Find where the given text appears and provide that cell's center as (X, Y) coordinate. 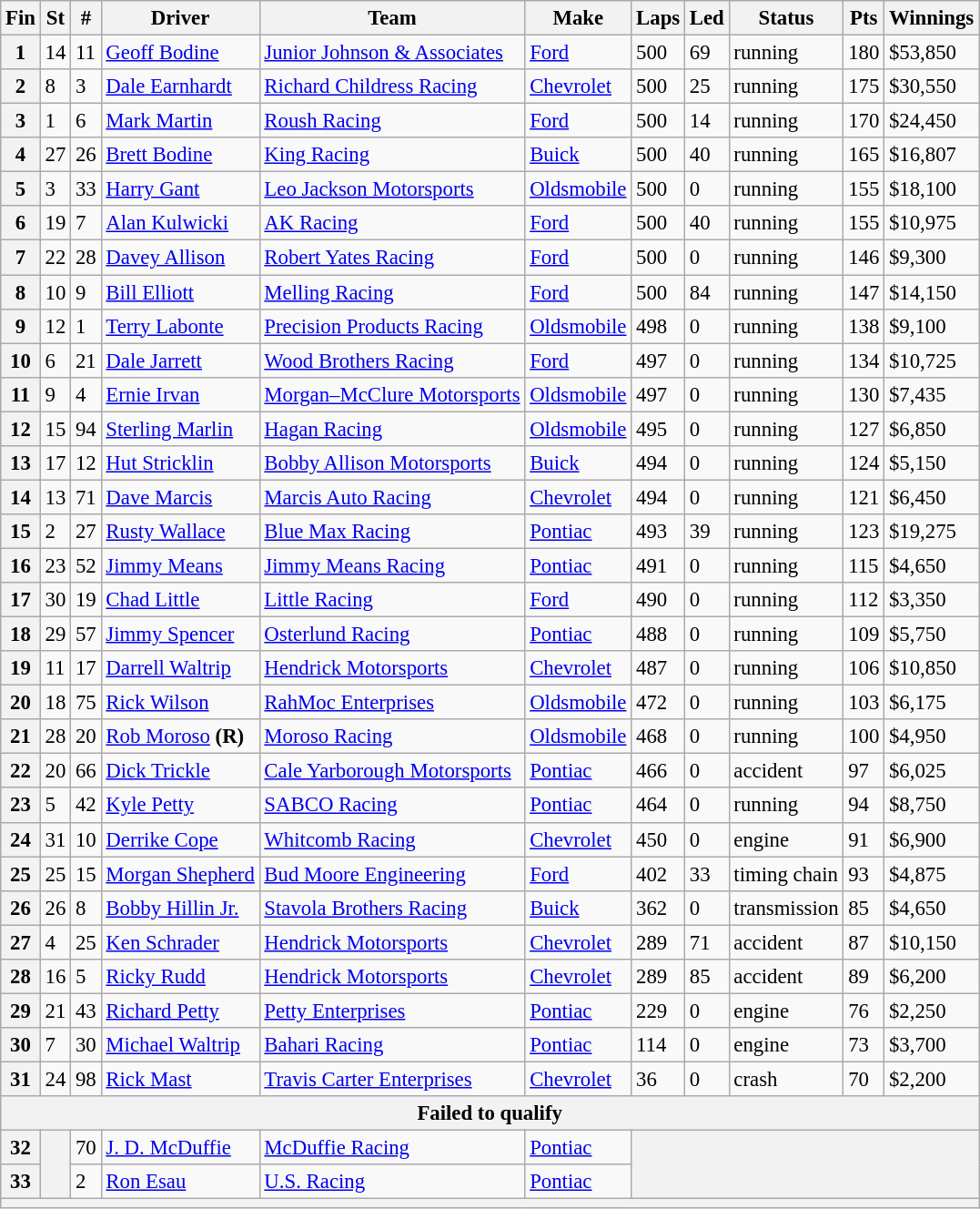
124 (864, 463)
Bobby Allison Motorsports (392, 463)
Davey Allison (180, 258)
Junior Johnson & Associates (392, 53)
Morgan Shepherd (180, 874)
Hut Stricklin (180, 463)
Roush Racing (392, 121)
$53,850 (932, 53)
147 (864, 292)
32 (21, 1148)
Ricky Rudd (180, 977)
$3,700 (932, 1045)
Jimmy Spencer (180, 635)
Richard Petty (180, 1011)
Rob Moroso (R) (180, 737)
43 (86, 1011)
$4,875 (932, 874)
69 (706, 53)
76 (864, 1011)
Michael Waltrip (180, 1045)
Ron Esau (180, 1182)
$6,025 (932, 771)
Derrike Cope (180, 839)
$10,725 (932, 361)
Sterling Marlin (180, 429)
Darrell Waltrip (180, 668)
$6,900 (932, 839)
J. D. McDuffie (180, 1148)
112 (864, 600)
402 (659, 874)
Rusty Wallace (180, 532)
134 (864, 361)
$6,850 (932, 429)
75 (86, 703)
Dale Jarrett (180, 361)
Dick Trickle (180, 771)
$2,200 (932, 1079)
84 (706, 292)
Dale Earnhardt (180, 86)
121 (864, 497)
SABCO Racing (392, 806)
Marcis Auto Racing (392, 497)
66 (86, 771)
493 (659, 532)
Driver (180, 18)
Laps (659, 18)
$10,150 (932, 942)
Chad Little (180, 600)
Hagan Racing (392, 429)
472 (659, 703)
Status (786, 18)
Whitcomb Racing (392, 839)
Ernie Irvan (180, 394)
Osterlund Racing (392, 635)
$6,200 (932, 977)
Cale Yarborough Motorsports (392, 771)
$2,250 (932, 1011)
$6,450 (932, 497)
464 (659, 806)
175 (864, 86)
$7,435 (932, 394)
timing chain (786, 874)
crash (786, 1079)
Geoff Bodine (180, 53)
McDuffie Racing (392, 1148)
Harry Gant (180, 189)
73 (864, 1045)
36 (659, 1079)
487 (659, 668)
180 (864, 53)
$8,750 (932, 806)
$9,300 (932, 258)
87 (864, 942)
100 (864, 737)
$14,150 (932, 292)
103 (864, 703)
39 (706, 532)
Ken Schrader (180, 942)
138 (864, 326)
490 (659, 600)
468 (659, 737)
Bud Moore Engineering (392, 874)
U.S. Racing (392, 1182)
Moroso Racing (392, 737)
165 (864, 155)
229 (659, 1011)
Morgan–McClure Motorsports (392, 394)
# (86, 18)
97 (864, 771)
Dave Marcis (180, 497)
$4,950 (932, 737)
Fin (21, 18)
Robert Yates Racing (392, 258)
Melling Racing (392, 292)
Mark Martin (180, 121)
52 (86, 565)
Make (579, 18)
89 (864, 977)
Team (392, 18)
King Racing (392, 155)
Leo Jackson Motorsports (392, 189)
Alan Kulwicki (180, 223)
362 (659, 908)
Kyle Petty (180, 806)
Bahari Racing (392, 1045)
Petty Enterprises (392, 1011)
93 (864, 874)
488 (659, 635)
Wood Brothers Racing (392, 361)
Winnings (932, 18)
109 (864, 635)
St (55, 18)
123 (864, 532)
$30,550 (932, 86)
$5,150 (932, 463)
Brett Bodine (180, 155)
Richard Childress Racing (392, 86)
Blue Max Racing (392, 532)
Led (706, 18)
Little Racing (392, 600)
Bobby Hillin Jr. (180, 908)
114 (659, 1045)
170 (864, 121)
$19,275 (932, 532)
98 (86, 1079)
$24,450 (932, 121)
127 (864, 429)
RahMoc Enterprises (392, 703)
495 (659, 429)
$10,850 (932, 668)
Rick Wilson (180, 703)
Bill Elliott (180, 292)
$16,807 (932, 155)
transmission (786, 908)
Jimmy Means Racing (392, 565)
Failed to qualify (490, 1113)
$6,175 (932, 703)
AK Racing (392, 223)
Precision Products Racing (392, 326)
466 (659, 771)
42 (86, 806)
$9,100 (932, 326)
106 (864, 668)
Pts (864, 18)
57 (86, 635)
$10,975 (932, 223)
Stavola Brothers Racing (392, 908)
491 (659, 565)
Travis Carter Enterprises (392, 1079)
Rick Mast (180, 1079)
498 (659, 326)
Terry Labonte (180, 326)
130 (864, 394)
91 (864, 839)
Jimmy Means (180, 565)
$18,100 (932, 189)
115 (864, 565)
$3,350 (932, 600)
450 (659, 839)
$5,750 (932, 635)
146 (864, 258)
